Scan for the cell matching the given text and deliver its (x, y) coordinate at center. 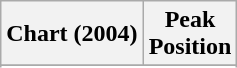
Chart (2004) (72, 34)
PeakPosition (190, 34)
